Locate the cell with the specified text and output its (x, y) center coordinate. 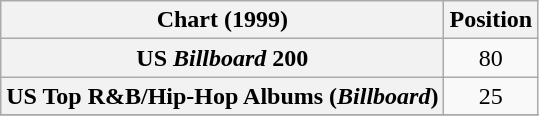
Position (491, 20)
US Billboard 200 (222, 58)
US Top R&B/Hip-Hop Albums (Billboard) (222, 96)
Chart (1999) (222, 20)
25 (491, 96)
80 (491, 58)
